For the text-containing cell, return its midpoint in (X, Y) coordinate format. 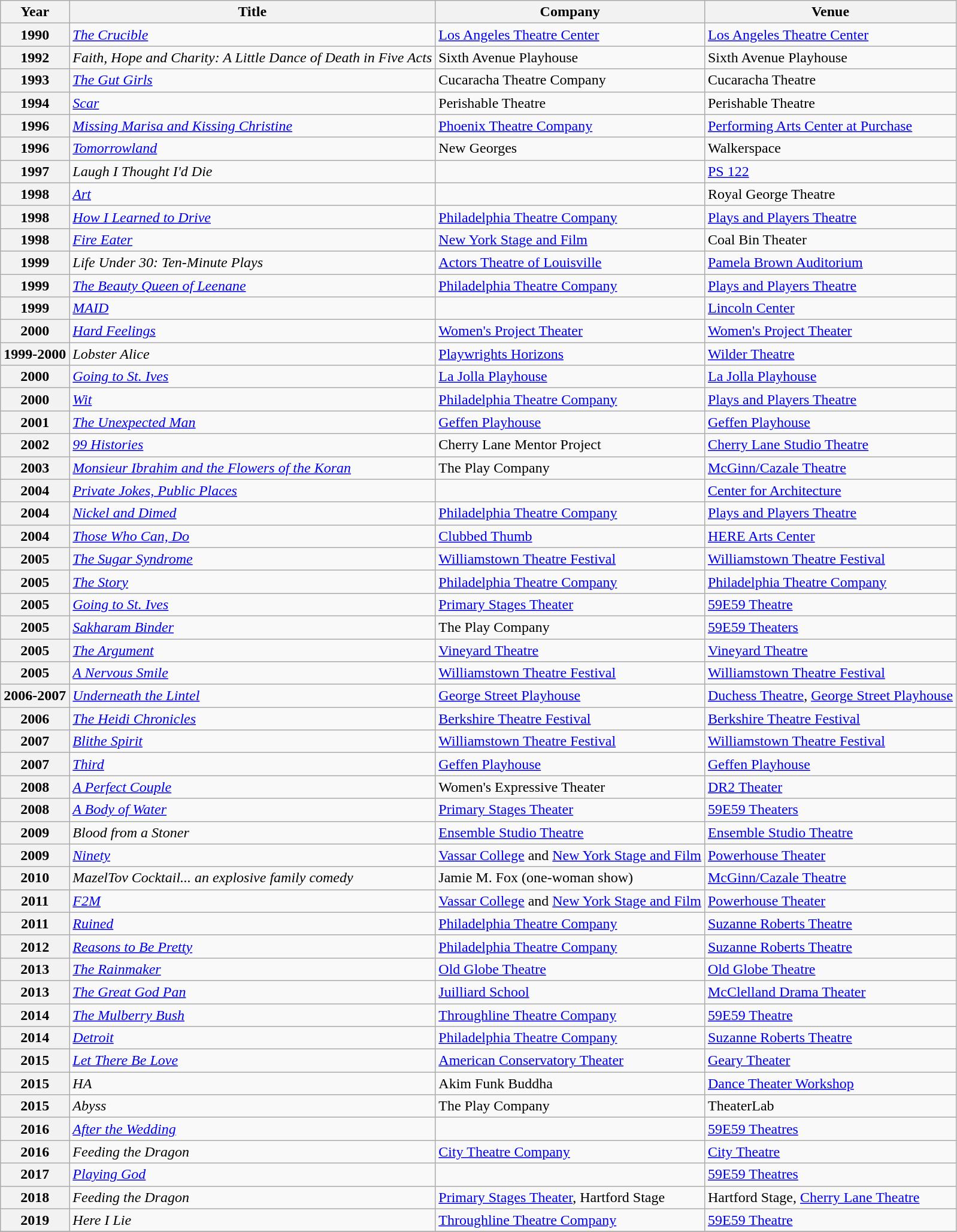
DR2 Theater (830, 787)
Jamie M. Fox (one-woman show) (570, 878)
Royal George Theatre (830, 194)
1993 (35, 80)
2010 (35, 878)
2012 (35, 946)
Dance Theater Workshop (830, 1083)
2017 (35, 1175)
Those Who Can, Do (253, 536)
Ruined (253, 924)
Pamela Brown Auditorium (830, 262)
The Beauty Queen of Leenane (253, 286)
1994 (35, 103)
Abyss (253, 1106)
HERE Arts Center (830, 536)
Fire Eater (253, 240)
The Argument (253, 650)
Laugh I Thought I'd Die (253, 171)
Let There Be Love (253, 1061)
Women's Expressive Theater (570, 787)
Sakharam Binder (253, 627)
McClelland Drama Theater (830, 992)
Title (253, 12)
2003 (35, 468)
New York Stage and Film (570, 240)
Reasons to Be Pretty (253, 946)
Faith, Hope and Charity: A Little Dance of Death in Five Acts (253, 57)
Coal Bin Theater (830, 240)
Juilliard School (570, 992)
Clubbed Thumb (570, 536)
Performing Arts Center at Purchase (830, 126)
After the Wedding (253, 1129)
1992 (35, 57)
A Perfect Couple (253, 787)
Detroit (253, 1038)
New Georges (570, 149)
Playwrights Horizons (570, 354)
Duchess Theatre, George Street Playhouse (830, 696)
Venue (830, 12)
Geary Theater (830, 1061)
City Theatre (830, 1152)
Company (570, 12)
Third (253, 764)
City Theatre Company (570, 1152)
Cucaracha Theatre (830, 80)
1990 (35, 35)
Akim Funk Buddha (570, 1083)
Wit (253, 399)
A Body of Water (253, 810)
2001 (35, 422)
Missing Marisa and Kissing Christine (253, 126)
George Street Playhouse (570, 696)
2019 (35, 1220)
MAID (253, 308)
2006 (35, 719)
American Conservatory Theater (570, 1061)
1999-2000 (35, 354)
F2M (253, 901)
The Crucible (253, 35)
TheaterLab (830, 1106)
Cherry Lane Studio Theatre (830, 445)
Playing God (253, 1175)
Monsieur Ibrahim and the Flowers of the Koran (253, 468)
MazelTov Cocktail... an explosive family comedy (253, 878)
Lincoln Center (830, 308)
The Rainmaker (253, 969)
Phoenix Theatre Company (570, 126)
The Mulberry Bush (253, 1015)
PS 122 (830, 171)
Life Under 30: Ten-Minute Plays (253, 262)
The Sugar Syndrome (253, 559)
Nickel and Dimed (253, 513)
Art (253, 194)
Wilder Theatre (830, 354)
Ninety (253, 855)
Cherry Lane Mentor Project (570, 445)
Blood from a Stoner (253, 833)
The Story (253, 582)
Center for Architecture (830, 491)
The Great God Pan (253, 992)
Underneath the Lintel (253, 696)
Blithe Spirit (253, 741)
How I Learned to Drive (253, 217)
The Gut Girls (253, 80)
Scar (253, 103)
Here I Lie (253, 1220)
Tomorrowland (253, 149)
Actors Theatre of Louisville (570, 262)
Hard Feelings (253, 331)
A Nervous Smile (253, 673)
2018 (35, 1197)
Year (35, 12)
Hartford Stage, Cherry Lane Theatre (830, 1197)
99 Histories (253, 445)
HA (253, 1083)
The Unexpected Man (253, 422)
1997 (35, 171)
2006-2007 (35, 696)
Cucaracha Theatre Company (570, 80)
The Heidi Chronicles (253, 719)
Private Jokes, Public Places (253, 491)
Primary Stages Theater, Hartford Stage (570, 1197)
2002 (35, 445)
Walkerspace (830, 149)
Lobster Alice (253, 354)
